From the cell containing the given text, extract its center point as (X, Y) coordinate. 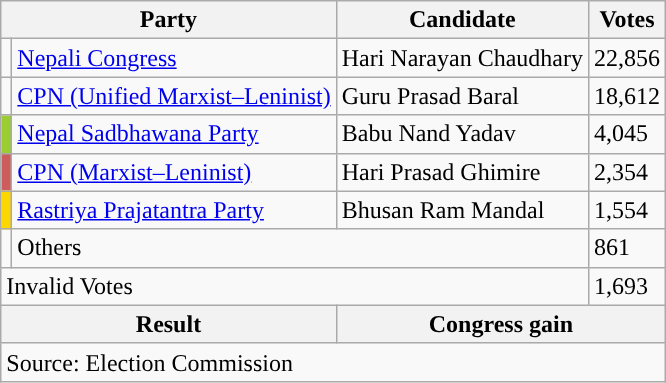
Rastriya Prajatantra Party (174, 210)
4,045 (626, 134)
CPN (Unified Marxist–Leninist) (174, 96)
Congress gain (500, 324)
Guru Prasad Baral (462, 96)
22,856 (626, 58)
Result (168, 324)
Nepal Sadbhawana Party (174, 134)
Babu Nand Yadav (462, 134)
861 (626, 248)
Candidate (462, 20)
1,693 (626, 286)
Hari Prasad Ghimire (462, 172)
Party (168, 20)
Invalid Votes (295, 286)
Nepali Congress (174, 58)
2,354 (626, 172)
Source: Election Commission (334, 362)
CPN (Marxist–Leninist) (174, 172)
18,612 (626, 96)
Others (300, 248)
1,554 (626, 210)
Bhusan Ram Mandal (462, 210)
Hari Narayan Chaudhary (462, 58)
Votes (626, 20)
